From the cell containing the given text, extract its center point as [x, y] coordinate. 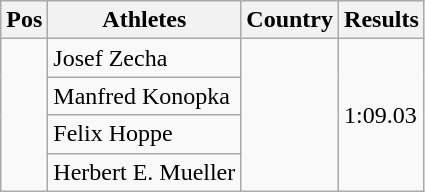
Country [290, 20]
Josef Zecha [144, 58]
1:09.03 [382, 115]
Manfred Konopka [144, 96]
Felix Hoppe [144, 134]
Herbert E. Mueller [144, 172]
Athletes [144, 20]
Pos [24, 20]
Results [382, 20]
